Extract the (X, Y) coordinate from the center of the cell holding the provided text.  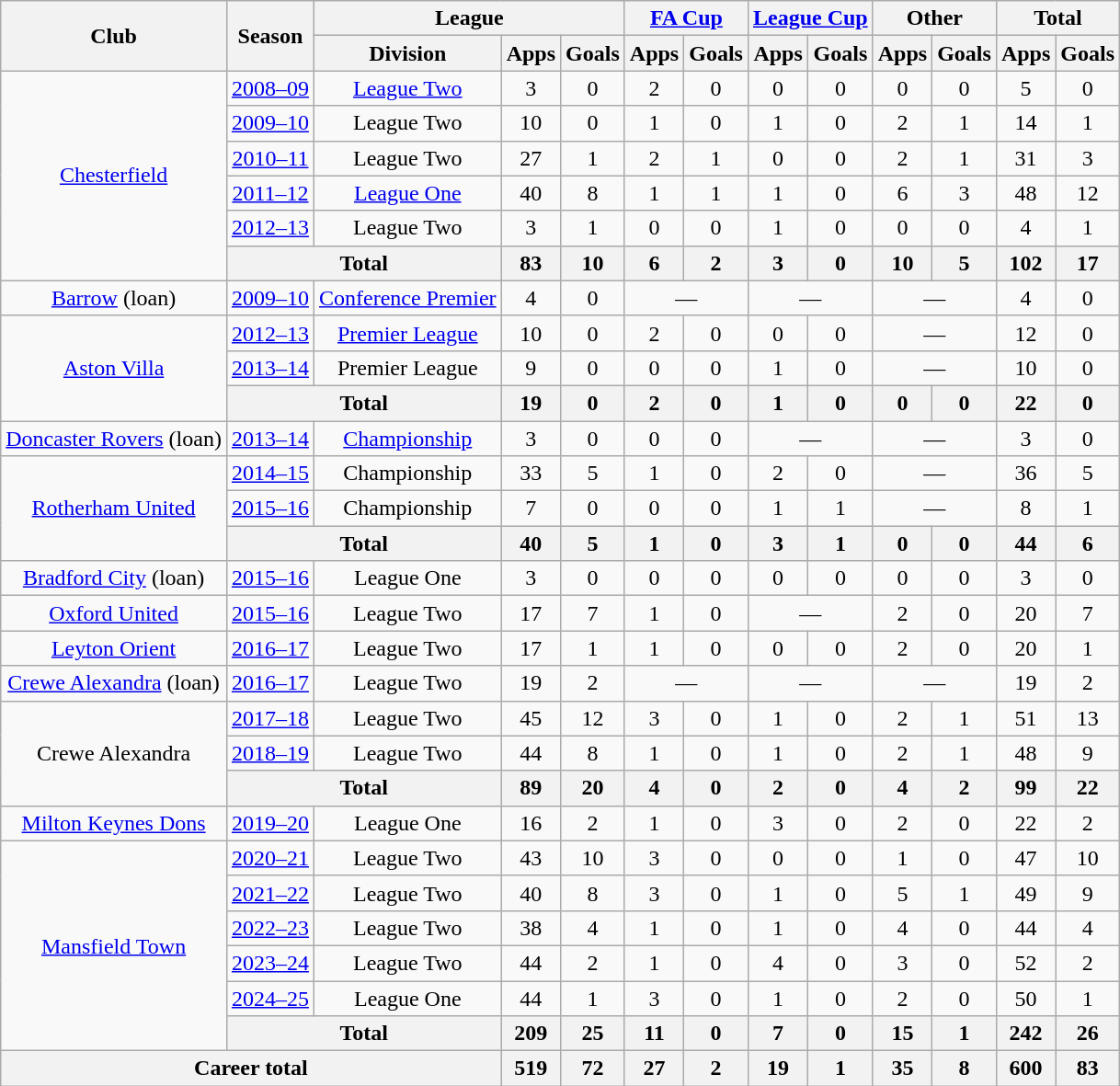
33 (531, 474)
2008–09 (270, 88)
Division (407, 53)
2017–18 (270, 718)
52 (1025, 963)
43 (531, 858)
45 (531, 718)
11 (654, 1034)
Crewe Alexandra (loan) (114, 683)
26 (1088, 1034)
209 (531, 1034)
50 (1025, 998)
600 (1025, 1069)
89 (531, 788)
38 (531, 928)
47 (1025, 858)
31 (1025, 158)
242 (1025, 1034)
Bradford City (loan) (114, 578)
Other (934, 18)
Aston Villa (114, 368)
Doncaster Rovers (loan) (114, 439)
Crewe Alexandra (114, 753)
Rotherham United (114, 509)
Leyton Orient (114, 648)
25 (593, 1034)
2024–25 (270, 998)
14 (1025, 123)
49 (1025, 893)
35 (902, 1069)
2018–19 (270, 753)
102 (1025, 263)
Chesterfield (114, 176)
2014–15 (270, 474)
99 (1025, 788)
2022–23 (270, 928)
15 (902, 1034)
Season (270, 36)
Oxford United (114, 613)
Club (114, 36)
36 (1025, 474)
13 (1088, 718)
FA Cup (686, 18)
2019–20 (270, 823)
League Cup (810, 18)
Milton Keynes Dons (114, 823)
2010–11 (270, 158)
72 (593, 1069)
Conference Premier (407, 298)
2023–24 (270, 963)
16 (531, 823)
League (469, 18)
2020–21 (270, 858)
519 (531, 1069)
Mansfield Town (114, 945)
2011–12 (270, 193)
Career total (251, 1069)
2021–22 (270, 893)
Barrow (loan) (114, 298)
51 (1025, 718)
